Search for the cell housing the specified text and yield its [x, y] center coordinate. 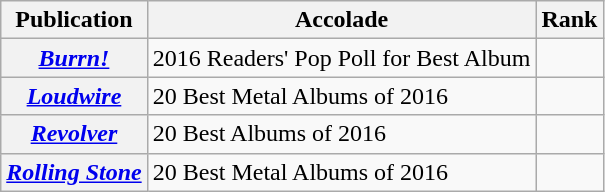
Loudwire [74, 96]
Revolver [74, 134]
Burrn! [74, 58]
Accolade [342, 20]
Rank [570, 20]
2016 Readers' Pop Poll for Best Album [342, 58]
Publication [74, 20]
Rolling Stone [74, 172]
20 Best Albums of 2016 [342, 134]
